Detect which cell encompasses the target text, then output its [x, y] center coordinate. 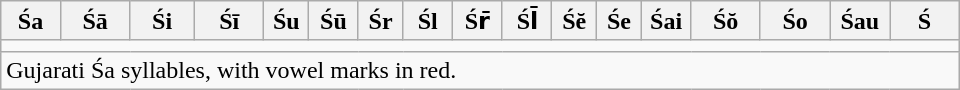
Śai [666, 21]
Śā [95, 21]
Śū [334, 21]
Śau [860, 21]
Śī [229, 21]
Śr [380, 21]
Śl [428, 21]
Ś [925, 21]
Śŏ [726, 21]
Śa [31, 21]
Śi [162, 21]
Śĕ [574, 21]
Śl̄ [527, 21]
Śr̄ [478, 21]
Śo [795, 21]
Śe [620, 21]
Gujarati Śa syllables, with vowel marks in red. [480, 70]
Śu [286, 21]
